Locate the cell with the specified text and output its (X, Y) center coordinate. 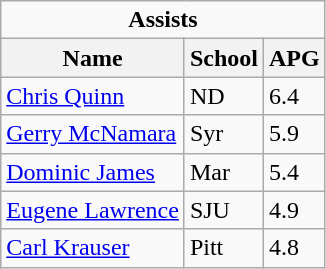
4.9 (294, 210)
5.4 (294, 172)
SJU (224, 210)
Mar (224, 172)
APG (294, 58)
ND (224, 96)
Pitt (224, 248)
Gerry McNamara (93, 134)
4.8 (294, 248)
Assists (163, 20)
Syr (224, 134)
School (224, 58)
Chris Quinn (93, 96)
5.9 (294, 134)
Carl Krauser (93, 248)
6.4 (294, 96)
Eugene Lawrence (93, 210)
Dominic James (93, 172)
Name (93, 58)
